Provide the (x, y) coordinate of the cell's center where the given text is located.  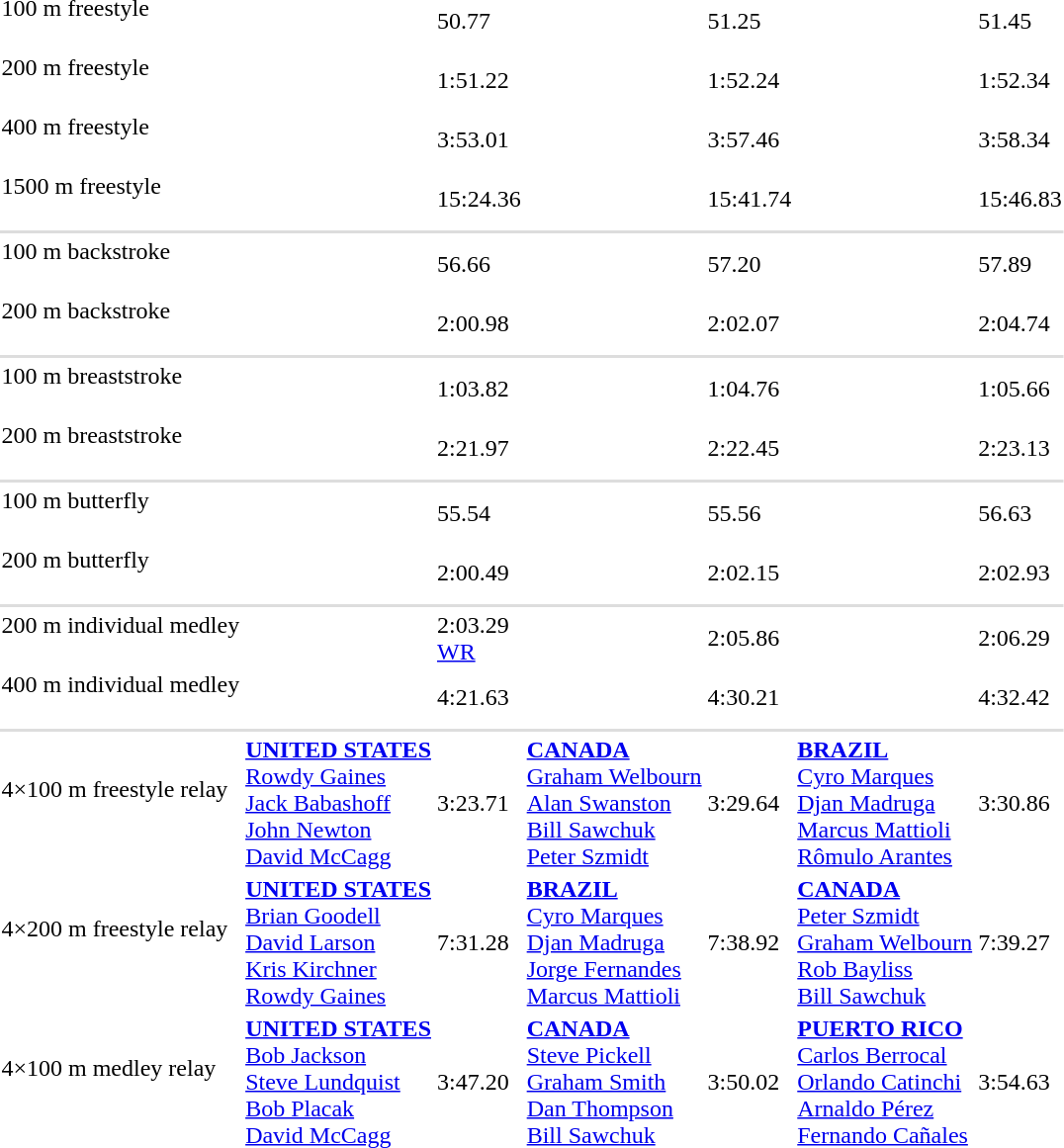
7:31.28 (479, 942)
1:51.22 (479, 81)
1:03.82 (479, 390)
3:23.71 (479, 803)
100 m backstroke (121, 265)
15:46.83 (1020, 200)
2:03.29 WR (479, 639)
4:32.42 (1020, 698)
2:22.45 (750, 449)
2:02.15 (750, 574)
7:39.27 (1020, 942)
2:23.13 (1020, 449)
55.54 (479, 514)
2:06.29 (1020, 639)
57.89 (1020, 265)
3:29.64 (750, 803)
1:04.76 (750, 390)
200 m freestyle (121, 81)
CANADAGraham WelbournAlan SwanstonBill SawchukPeter Szmidt (614, 803)
200 m backstroke (121, 324)
4:30.21 (750, 698)
56.66 (479, 265)
100 m breaststroke (121, 390)
2:02.93 (1020, 574)
400 m individual medley (121, 698)
100 m butterfly (121, 514)
55.56 (750, 514)
400 m freestyle (121, 140)
3:53.01 (479, 140)
3:30.86 (1020, 803)
200 m individual medley (121, 639)
3:57.46 (750, 140)
1:52.34 (1020, 81)
2:00.98 (479, 324)
56.63 (1020, 514)
4×200 m freestyle relay (121, 942)
15:24.36 (479, 200)
4×100 m freestyle relay (121, 803)
15:41.74 (750, 200)
2:21.97 (479, 449)
UNITED STATESBrian GoodellDavid LarsonKris KirchnerRowdy Gaines (338, 942)
2:02.07 (750, 324)
CANADAPeter SzmidtGraham WelbournRob BaylissBill Sawchuk (885, 942)
7:38.92 (750, 942)
1:52.24 (750, 81)
UNITED STATESRowdy GainesJack BabashoffJohn NewtonDavid McCagg (338, 803)
1:05.66 (1020, 390)
3:58.34 (1020, 140)
BRAZILCyro MarquesDjan MadrugaJorge FernandesMarcus Mattioli (614, 942)
1500 m freestyle (121, 200)
200 m butterfly (121, 574)
57.20 (750, 265)
2:00.49 (479, 574)
BRAZILCyro MarquesDjan MadrugaMarcus MattioliRômulo Arantes (885, 803)
2:05.86 (750, 639)
2:04.74 (1020, 324)
4:21.63 (479, 698)
200 m breaststroke (121, 449)
